Find where the given text appears and provide that cell's center as (X, Y) coordinate. 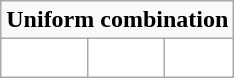
Helmet (44, 58)
Jersey (126, 58)
Pants (200, 58)
Uniform combination (118, 20)
